Return [x, y] of the center of cell containing provided text 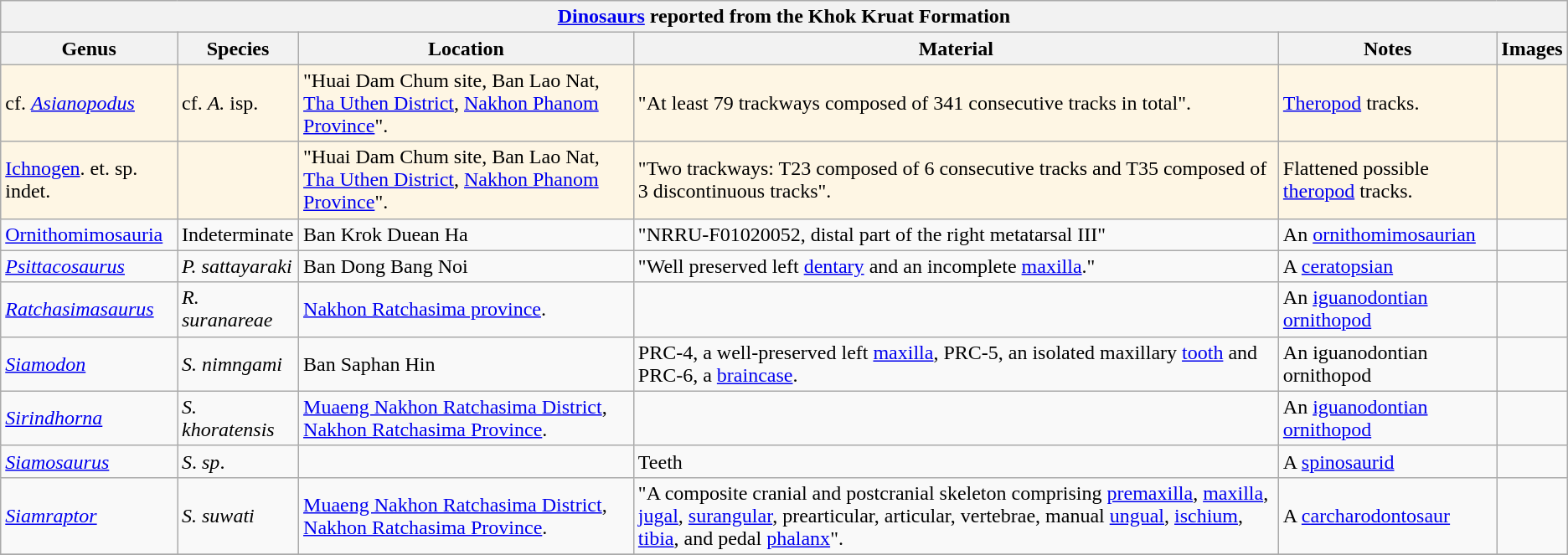
Genus [89, 49]
Images [1532, 49]
Ban Krok Duean Ha [467, 234]
R. suranareae [238, 310]
Ban Saphan Hin [467, 363]
S. suwati [238, 516]
PRC-4, a well-preserved left maxilla, PRC-5, an isolated maxillary tooth and PRC-6, a braincase. [956, 363]
"NRRU-F01020052, distal part of the right metatarsal III" [956, 234]
S. sp. [238, 461]
cf. Asianopodus [89, 103]
Psittacosaurus [89, 266]
P. sattayaraki [238, 266]
Sirindhorna [89, 419]
"At least 79 trackways composed of 341 consecutive tracks in total". [956, 103]
Flattened possible theropod tracks. [1387, 180]
"Well preserved left dentary and an incomplete maxilla." [956, 266]
Siamosaurus [89, 461]
cf. A. isp. [238, 103]
Theropod tracks. [1387, 103]
An ornithomimosaurian [1387, 234]
A carcharodontosaur [1387, 516]
Ban Dong Bang Noi [467, 266]
Notes [1387, 49]
"Two trackways: T23 composed of 6 consecutive tracks and T35 composed of 3 discontinuous tracks". [956, 180]
A ceratopsian [1387, 266]
Nakhon Ratchasima province. [467, 310]
Dinosaurs reported from the Khok Kruat Formation [784, 17]
Material [956, 49]
S. khoratensis [238, 419]
Species [238, 49]
Teeth [956, 461]
Indeterminate [238, 234]
S. nimngami [238, 363]
Ichnogen. et. sp. indet. [89, 180]
Ornithomimosauria [89, 234]
Ratchasimasaurus [89, 310]
Siamraptor [89, 516]
A spinosaurid [1387, 461]
Location [467, 49]
Siamodon [89, 363]
